Determine the [X, Y] coordinate at the center of the cell enclosing the given text.  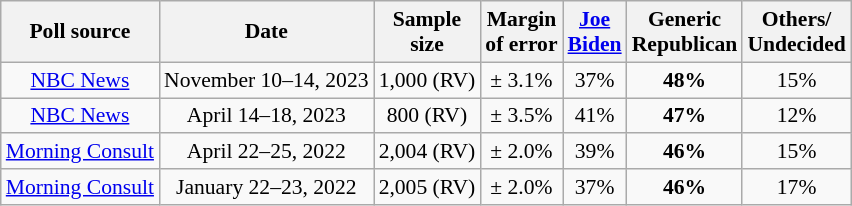
JoeBiden [595, 32]
47% [685, 116]
GenericRepublican [685, 32]
Samplesize [428, 32]
12% [796, 116]
2,005 (RV) [428, 187]
January 22–23, 2022 [266, 187]
2,004 (RV) [428, 152]
17% [796, 187]
Others/Undecided [796, 32]
Poll source [80, 32]
± 3.5% [521, 116]
48% [685, 80]
November 10–14, 2023 [266, 80]
Marginof error [521, 32]
Date [266, 32]
April 22–25, 2022 [266, 152]
April 14–18, 2023 [266, 116]
800 (RV) [428, 116]
± 3.1% [521, 80]
41% [595, 116]
39% [595, 152]
1,000 (RV) [428, 80]
